Determine the [X, Y] coordinate at the center of the cell enclosing the given text.  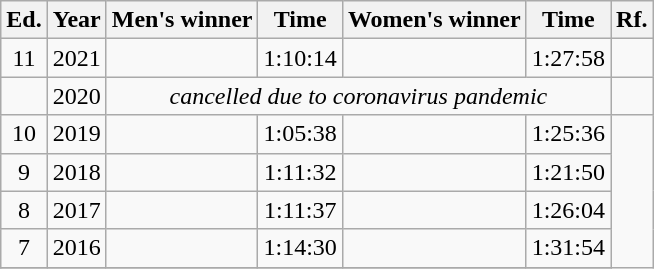
1:14:30 [300, 248]
11 [24, 58]
Ed. [24, 20]
2016 [76, 248]
2019 [76, 134]
2018 [76, 172]
10 [24, 134]
7 [24, 248]
1:10:14 [300, 58]
9 [24, 172]
2021 [76, 58]
1:26:04 [568, 210]
1:25:36 [568, 134]
1:11:32 [300, 172]
8 [24, 210]
Year [76, 20]
1:11:37 [300, 210]
1:05:38 [300, 134]
Men's winner [182, 20]
1:21:50 [568, 172]
2017 [76, 210]
Women's winner [434, 20]
1:31:54 [568, 248]
2020 [76, 96]
cancelled due to coronavirus pandemic [358, 96]
1:27:58 [568, 58]
Rf. [632, 20]
